Pinpoint the cell where the given text exists, returning its (x, y) midpoint coordinate. 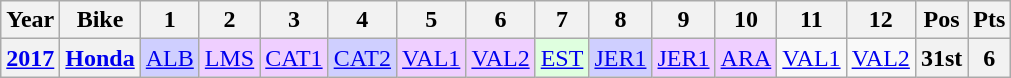
ALB (170, 58)
8 (620, 20)
CAT1 (294, 58)
3 (294, 20)
10 (746, 20)
9 (684, 20)
LMS (229, 58)
Pts (990, 20)
EST (562, 58)
ARA (746, 58)
5 (432, 20)
11 (812, 20)
Pos (941, 20)
12 (880, 20)
4 (362, 20)
2 (229, 20)
Year (30, 20)
Honda (100, 58)
CAT2 (362, 58)
2017 (30, 58)
Bike (100, 20)
7 (562, 20)
1 (170, 20)
31st (941, 58)
